Locate the cell with the specified text and output its [X, Y] center coordinate. 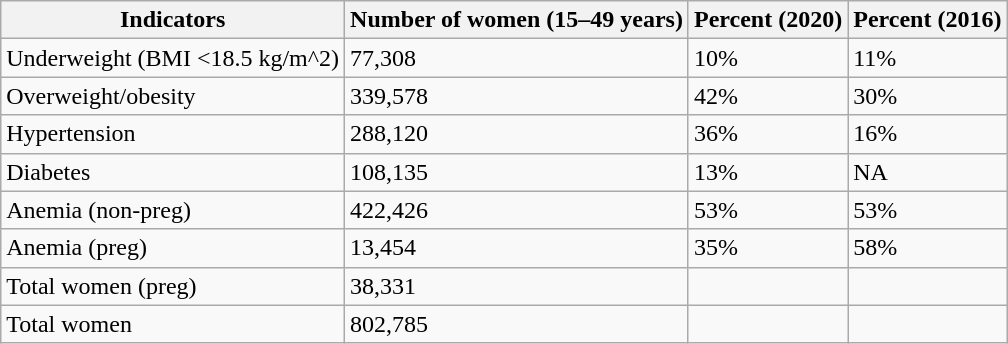
Diabetes [173, 172]
Underweight (BMI <18.5 kg/m^2) [173, 58]
339,578 [517, 96]
802,785 [517, 324]
38,331 [517, 286]
108,135 [517, 172]
Total women (preg) [173, 286]
13,454 [517, 248]
Anemia (preg) [173, 248]
Overweight/obesity [173, 96]
42% [768, 96]
35% [768, 248]
Total women [173, 324]
288,120 [517, 134]
Indicators [173, 20]
Hypertension [173, 134]
Number of women (15–49 years) [517, 20]
Percent (2016) [928, 20]
13% [768, 172]
11% [928, 58]
77,308 [517, 58]
58% [928, 248]
Anemia (non-preg) [173, 210]
16% [928, 134]
Percent (2020) [768, 20]
30% [928, 96]
36% [768, 134]
10% [768, 58]
422,426 [517, 210]
NA [928, 172]
